Scan for the cell matching the given text and deliver its (X, Y) coordinate at center. 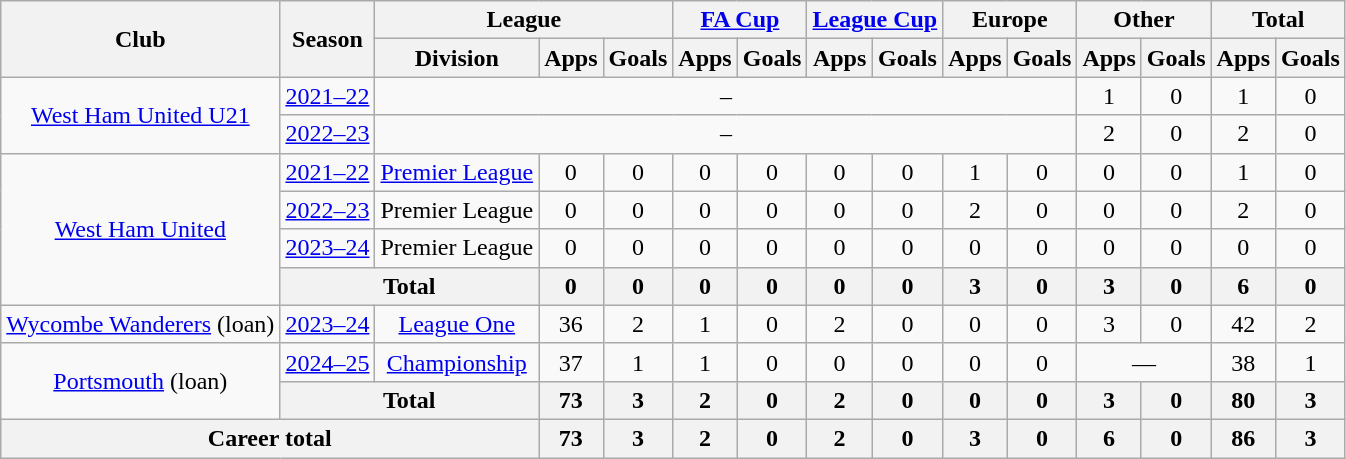
36 (571, 324)
Championship (457, 362)
Career total (270, 438)
West Ham United (140, 229)
37 (571, 362)
Portsmouth (loan) (140, 381)
2024–25 (328, 362)
Division (457, 58)
FA Cup (740, 20)
Other (1144, 20)
Europe (1010, 20)
Wycombe Wanderers (loan) (140, 324)
42 (1243, 324)
Season (328, 39)
League One (457, 324)
Club (140, 39)
86 (1243, 438)
— (1144, 362)
West Ham United U21 (140, 115)
League (524, 20)
38 (1243, 362)
League Cup (875, 20)
80 (1243, 400)
